Return (X, Y) of the center of cell containing provided text 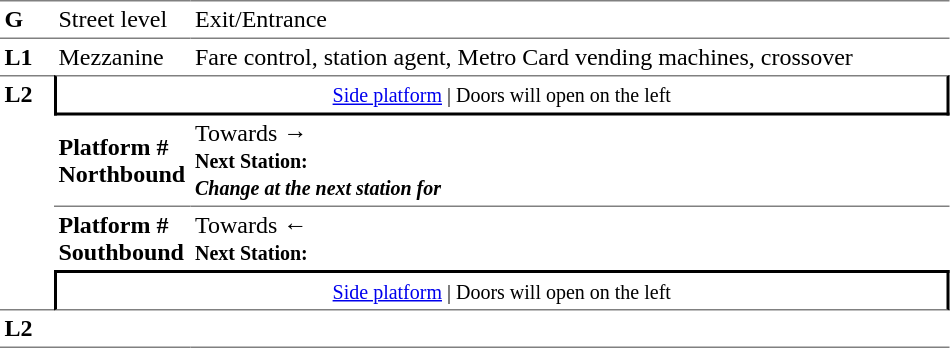
Platform #Northbound (122, 162)
Fare control, station agent, Metro Card vending machines, crossover (570, 57)
Platform #Southbound (122, 238)
Towards ← Next Station: (570, 238)
G (27, 20)
Towards → Next Station: Change at the next station for (570, 162)
Mezzanine (122, 57)
L1 (27, 57)
Street level (122, 20)
Exit/Entrance (570, 20)
